Find where the given text appears and provide that cell's center as [X, Y] coordinate. 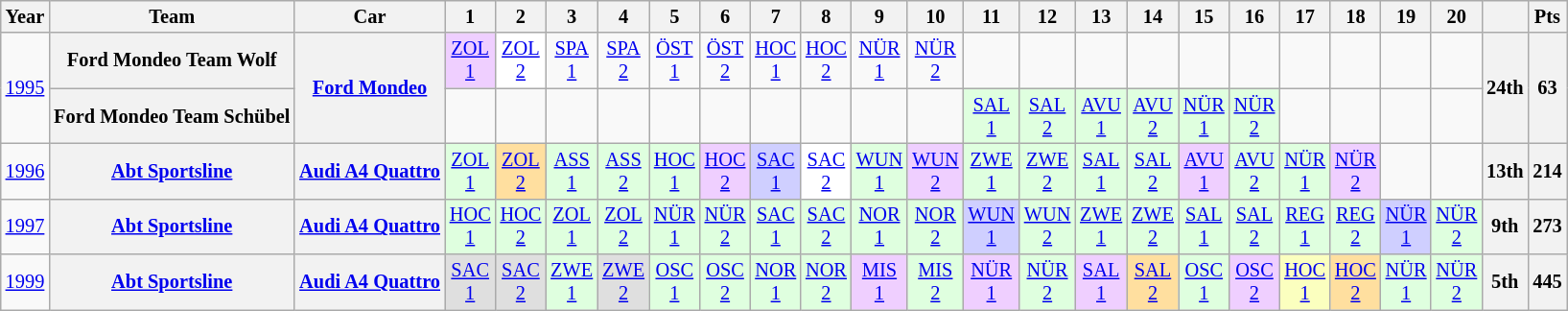
17 [1304, 16]
5 [675, 16]
9th [1505, 227]
10 [935, 16]
1996 [25, 171]
REG1 [1304, 227]
ÖST2 [725, 60]
Year [25, 16]
Pts [1547, 16]
MIS1 [879, 282]
Ford Mondeo Team Wolf [172, 60]
15 [1205, 16]
1995 [25, 88]
12 [1047, 16]
1 [470, 16]
24th [1505, 88]
Team [172, 16]
13th [1505, 171]
445 [1547, 282]
63 [1547, 88]
Ford Mondeo Team Schübel [172, 116]
13 [1101, 16]
19 [1406, 16]
14 [1153, 16]
273 [1547, 227]
20 [1456, 16]
REG2 [1356, 227]
11 [992, 16]
SPA1 [572, 60]
8 [827, 16]
Car [370, 16]
SPA2 [623, 60]
6 [725, 16]
7 [775, 16]
1999 [25, 282]
5th [1505, 282]
ASS1 [572, 171]
Ford Mondeo [370, 88]
214 [1547, 171]
ASS2 [623, 171]
2 [522, 16]
4 [623, 16]
3 [572, 16]
9 [879, 16]
18 [1356, 16]
1997 [25, 227]
MIS2 [935, 282]
16 [1254, 16]
ÖST1 [675, 60]
